Determine the (x, y) coordinate at the center of the cell enclosing the given text.  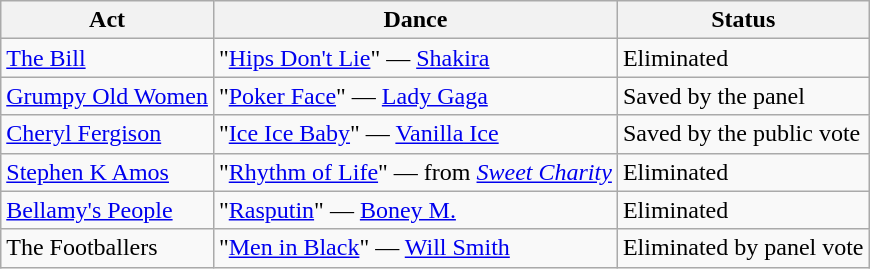
Dance (415, 20)
"Rasputin" — Boney M. (415, 210)
"Rhythm of Life" — from Sweet Charity (415, 172)
Saved by the public vote (743, 134)
Saved by the panel (743, 96)
Stephen K Amos (108, 172)
Act (108, 20)
"Hips Don't Lie" — Shakira (415, 58)
Eliminated by panel vote (743, 248)
"Poker Face" — Lady Gaga (415, 96)
Bellamy's People (108, 210)
The Bill (108, 58)
Cheryl Fergison (108, 134)
"Ice Ice Baby" — Vanilla Ice (415, 134)
Status (743, 20)
Grumpy Old Women (108, 96)
The Footballers (108, 248)
"Men in Black" — Will Smith (415, 248)
